Return (X, Y) of the center of cell containing provided text 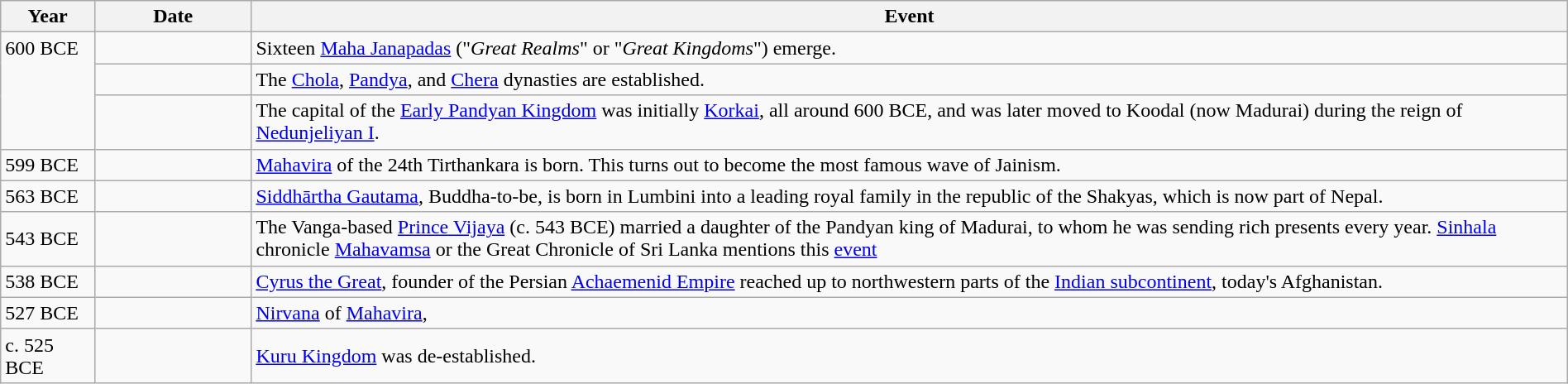
563 BCE (48, 196)
The Chola, Pandya, and Chera dynasties are established. (910, 79)
599 BCE (48, 165)
Siddhārtha Gautama, Buddha-to-be, is born in Lumbini into a leading royal family in the republic of the Shakyas, which is now part of Nepal. (910, 196)
Sixteen Maha Janapadas ("Great Realms" or "Great Kingdoms") emerge. (910, 48)
Kuru Kingdom was de-established. (910, 356)
600 BCE (48, 91)
543 BCE (48, 238)
538 BCE (48, 281)
Cyrus the Great, founder of the Persian Achaemenid Empire reached up to northwestern parts of the Indian subcontinent, today's Afghanistan. (910, 281)
Mahavira of the 24th Tirthankara is born. This turns out to become the most famous wave of Jainism. (910, 165)
527 BCE (48, 313)
Year (48, 17)
Nirvana of Mahavira, (910, 313)
c. 525 BCE (48, 356)
Event (910, 17)
Date (172, 17)
